Output the (X, Y) coordinate of the center of the cell containing the given text.  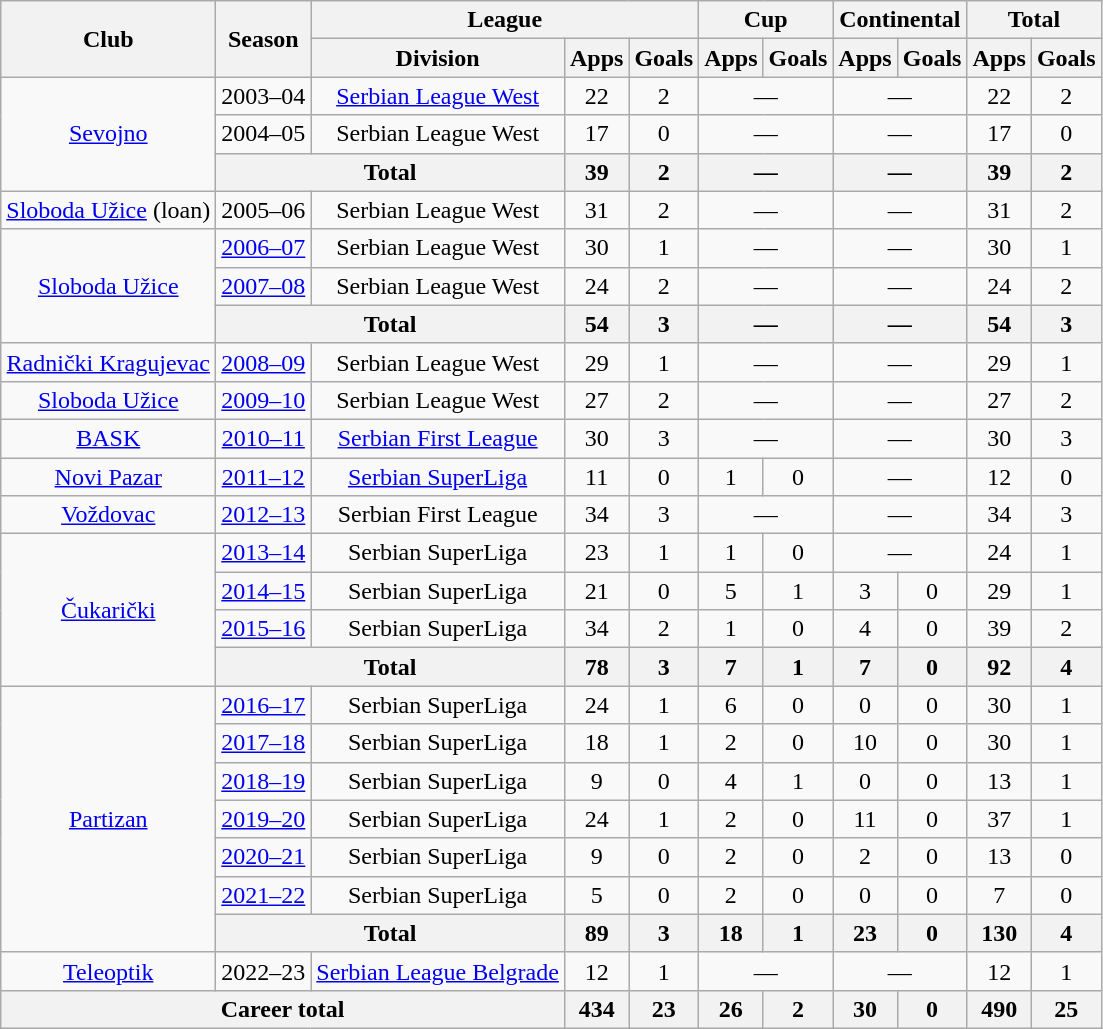
Season (264, 39)
37 (999, 819)
92 (999, 667)
2016–17 (264, 705)
2017–18 (264, 743)
Serbian League Belgrade (438, 971)
2009–10 (264, 400)
2008–09 (264, 362)
Radnički Kragujevac (108, 362)
2003–04 (264, 96)
2014–15 (264, 591)
Continental (900, 20)
Novi Pazar (108, 477)
Cup (766, 20)
2021–22 (264, 895)
2022–23 (264, 971)
2013–14 (264, 553)
2006–07 (264, 248)
Partizan (108, 819)
10 (865, 743)
2004–05 (264, 134)
Career total (283, 1009)
2020–21 (264, 857)
490 (999, 1009)
Čukarički (108, 610)
89 (596, 933)
21 (596, 591)
434 (596, 1009)
26 (731, 1009)
Division (438, 58)
25 (1066, 1009)
League (505, 20)
2019–20 (264, 819)
BASK (108, 438)
2005–06 (264, 210)
2010–11 (264, 438)
2011–12 (264, 477)
2012–13 (264, 515)
78 (596, 667)
2015–16 (264, 629)
6 (731, 705)
Sloboda Užice (loan) (108, 210)
Sevojno (108, 134)
2007–08 (264, 286)
Teleoptik (108, 971)
2018–19 (264, 781)
Voždovac (108, 515)
130 (999, 933)
Club (108, 39)
